Locate the cell with the specified text and output its [X, Y] center coordinate. 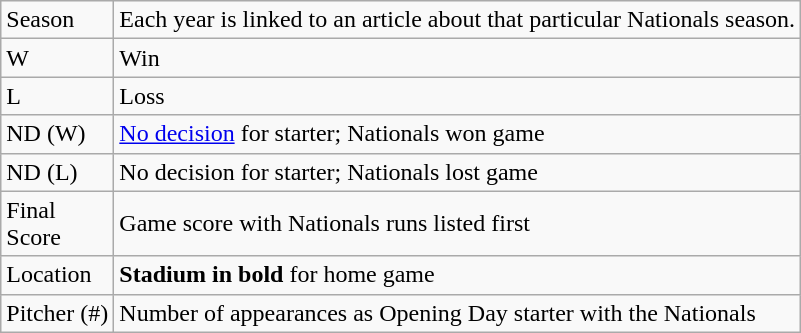
ND (W) [58, 134]
Win [458, 58]
Pitcher (#) [58, 313]
Location [58, 275]
W [58, 58]
Loss [458, 96]
No decision for starter; Nationals won game [458, 134]
Number of appearances as Opening Day starter with the Nationals [458, 313]
No decision for starter; Nationals lost game [458, 172]
FinalScore [58, 224]
L [58, 96]
Stadium in bold for home game [458, 275]
ND (L) [58, 172]
Each year is linked to an article about that particular Nationals season. [458, 20]
Season [58, 20]
Game score with Nationals runs listed first [458, 224]
